From the cell containing the given text, extract its center point as [X, Y] coordinate. 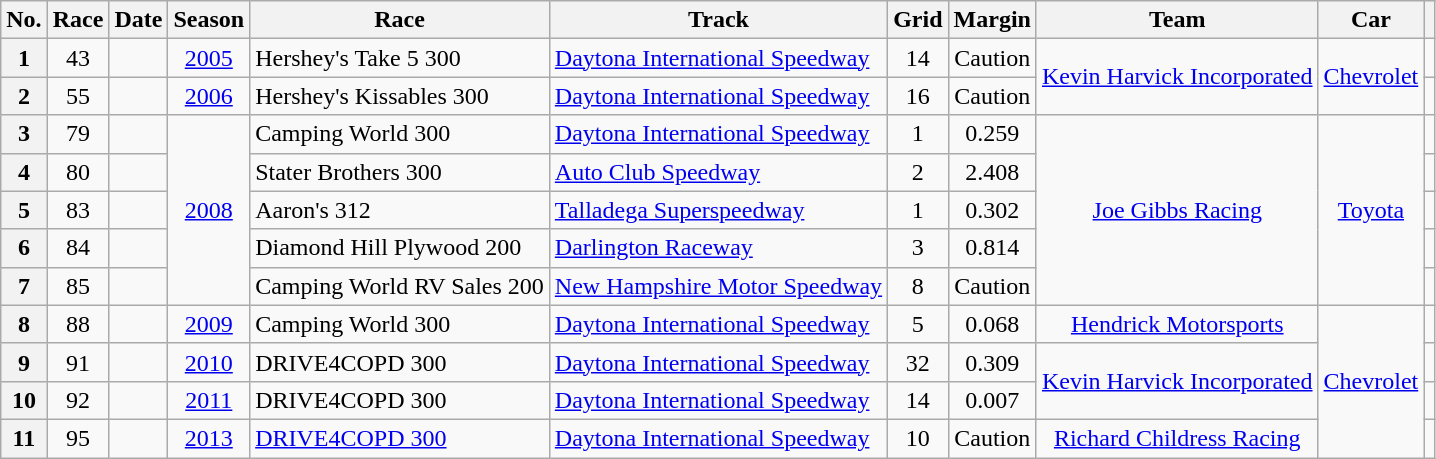
55 [78, 96]
4 [24, 172]
Date [138, 20]
43 [78, 58]
No. [24, 20]
Darlington Raceway [718, 248]
79 [78, 134]
Hershey's Take 5 300 [400, 58]
Auto Club Speedway [718, 172]
0.259 [992, 134]
11 [24, 438]
Hendrick Motorsports [1177, 324]
85 [78, 286]
2008 [209, 210]
91 [78, 362]
Track [718, 20]
0.309 [992, 362]
0.302 [992, 210]
Car [1371, 20]
32 [918, 362]
Team [1177, 20]
Richard Childress Racing [1177, 438]
Camping World RV Sales 200 [400, 286]
80 [78, 172]
2009 [209, 324]
0.007 [992, 400]
2013 [209, 438]
0.814 [992, 248]
9 [24, 362]
0.068 [992, 324]
7 [24, 286]
Joe Gibbs Racing [1177, 210]
Stater Brothers 300 [400, 172]
2006 [209, 96]
Diamond Hill Plywood 200 [400, 248]
Season [209, 20]
16 [918, 96]
Talladega Superspeedway [718, 210]
92 [78, 400]
88 [78, 324]
Grid [918, 20]
Margin [992, 20]
Toyota [1371, 210]
Aaron's 312 [400, 210]
2005 [209, 58]
95 [78, 438]
84 [78, 248]
2010 [209, 362]
New Hampshire Motor Speedway [718, 286]
2011 [209, 400]
Hershey's Kissables 300 [400, 96]
2.408 [992, 172]
6 [24, 248]
83 [78, 210]
